Capture the cell that displays the provided text and extract its [x, y] central coordinate. 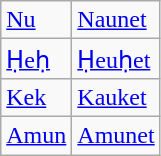
Nu [36, 20]
Ḥeḥ [36, 59]
Kek [36, 97]
Amun [36, 135]
Naunet [116, 20]
Ḥeuḥet [116, 59]
Kauket [116, 97]
Amunet [116, 135]
